Identify which cell holds the provided text, then report its (X, Y) central coordinate. 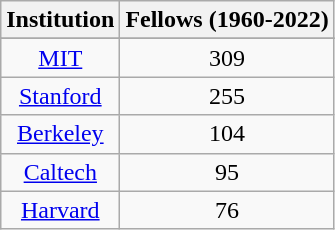
95 (227, 172)
Stanford (60, 96)
Institution (60, 20)
Caltech (60, 172)
Berkeley (60, 134)
255 (227, 96)
309 (227, 58)
76 (227, 210)
MIT (60, 58)
104 (227, 134)
Fellows (1960-2022) (227, 20)
Harvard (60, 210)
